Output the (x, y) coordinate of the center of the cell containing the given text.  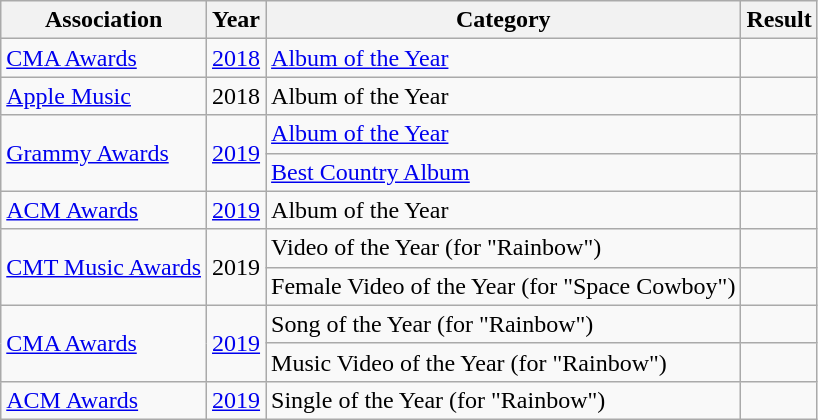
Result (779, 20)
Music Video of the Year (for "Rainbow") (504, 362)
Apple Music (104, 96)
Single of the Year (for "Rainbow") (504, 400)
CMT Music Awards (104, 267)
Category (504, 20)
Video of the Year (for "Rainbow") (504, 248)
Grammy Awards (104, 153)
Best Country Album (504, 172)
Song of the Year (for "Rainbow") (504, 324)
Female Video of the Year (for "Space Cowboy") (504, 286)
Association (104, 20)
Year (236, 20)
